Search for the cell housing the specified text and yield its [x, y] center coordinate. 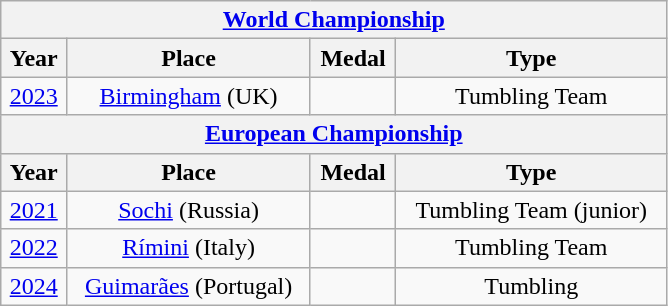
Guimarães (Portugal) [189, 286]
European Championship [334, 134]
World Championship [334, 20]
2021 [34, 210]
2022 [34, 248]
Tumbling [532, 286]
Rímini (Italy) [189, 248]
2024 [34, 286]
Sochi (Russia) [189, 210]
Birmingham (UK) [189, 96]
2023 [34, 96]
Tumbling Team (junior) [532, 210]
